Find where the given text appears and provide that cell's center as [x, y] coordinate. 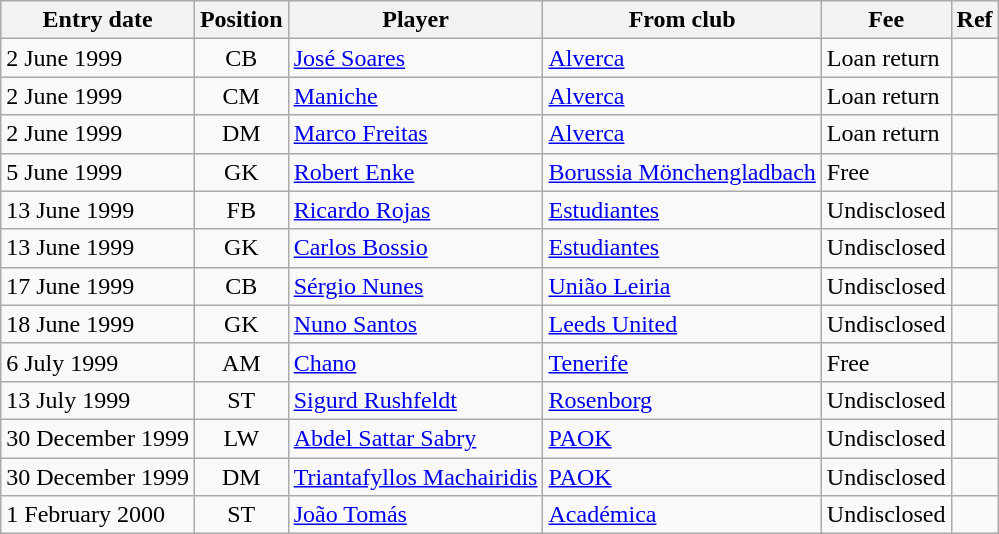
Nuno Santos [416, 324]
13 July 1999 [98, 400]
Ref [974, 20]
Fee [886, 20]
João Tomás [416, 515]
Borussia Mönchengladbach [682, 172]
Chano [416, 362]
LW [241, 438]
Sigurd Rushfeldt [416, 400]
Robert Enke [416, 172]
Ricardo Rojas [416, 210]
Entry date [98, 20]
AM [241, 362]
Triantafyllos Machairidis [416, 477]
Player [416, 20]
Marco Freitas [416, 134]
José Soares [416, 58]
18 June 1999 [98, 324]
Tenerife [682, 362]
17 June 1999 [98, 286]
Position [241, 20]
Leeds United [682, 324]
Carlos Bossio [416, 248]
Académica [682, 515]
6 July 1999 [98, 362]
Maniche [416, 96]
FB [241, 210]
5 June 1999 [98, 172]
CM [241, 96]
Rosenborg [682, 400]
1 February 2000 [98, 515]
Abdel Sattar Sabry [416, 438]
Sérgio Nunes [416, 286]
União Leiria [682, 286]
From club [682, 20]
